Extract the [X, Y] coordinate from the center of the cell holding the provided text.  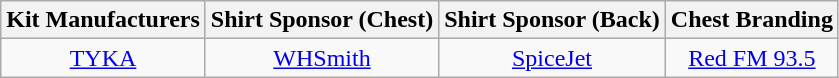
WHSmith [322, 58]
Chest Branding [752, 20]
TYKA [104, 58]
Shirt Sponsor (Chest) [322, 20]
Kit Manufacturers [104, 20]
SpiceJet [552, 58]
Red FM 93.5 [752, 58]
Shirt Sponsor (Back) [552, 20]
